Pinpoint the cell where the given text exists, returning its (x, y) midpoint coordinate. 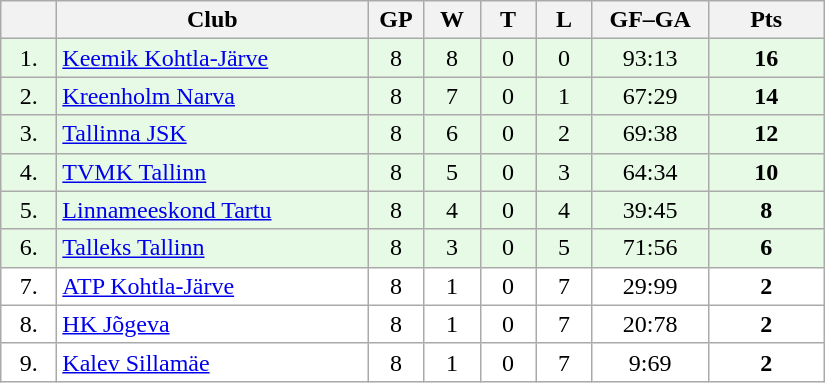
69:38 (650, 134)
2. (29, 96)
10 (766, 172)
Kreenholm Narva (212, 96)
16 (766, 58)
9:69 (650, 362)
12 (766, 134)
W (452, 20)
Keemik Kohtla-Järve (212, 58)
GF–GA (650, 20)
5. (29, 210)
Kalev Sillamäe (212, 362)
Tallinna JSK (212, 134)
93:13 (650, 58)
39:45 (650, 210)
Club (212, 20)
9. (29, 362)
71:56 (650, 248)
Talleks Tallinn (212, 248)
Pts (766, 20)
64:34 (650, 172)
20:78 (650, 324)
T (508, 20)
ATP Kohtla-Järve (212, 286)
1. (29, 58)
8. (29, 324)
Linnameeskond Tartu (212, 210)
3. (29, 134)
7. (29, 286)
67:29 (650, 96)
29:99 (650, 286)
HK Jõgeva (212, 324)
L (564, 20)
GP (396, 20)
TVMK Tallinn (212, 172)
6. (29, 248)
4. (29, 172)
14 (766, 96)
